Return (X, Y) of the center of cell containing provided text 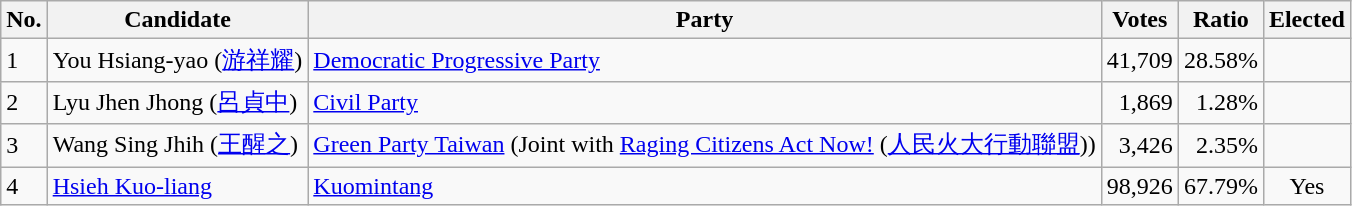
Candidate (178, 20)
1 (24, 60)
4 (24, 185)
98,926 (1140, 185)
Hsieh Kuo-liang (178, 185)
Kuomintang (705, 185)
Civil Party (705, 102)
Votes (1140, 20)
Wang Sing Jhih (王醒之) (178, 146)
Green Party Taiwan (Joint with Raging Citizens Act Now! (人民火大行動聯盟)) (705, 146)
2.35% (1220, 146)
28.58% (1220, 60)
You Hsiang-yao (游祥耀) (178, 60)
67.79% (1220, 185)
3 (24, 146)
Ratio (1220, 20)
1.28% (1220, 102)
Party (705, 20)
Democratic Progressive Party (705, 60)
3,426 (1140, 146)
1,869 (1140, 102)
Yes (1306, 185)
Elected (1306, 20)
No. (24, 20)
41,709 (1140, 60)
2 (24, 102)
Lyu Jhen Jhong (呂貞中) (178, 102)
